For the text-containing cell, return its midpoint in [x, y] coordinate format. 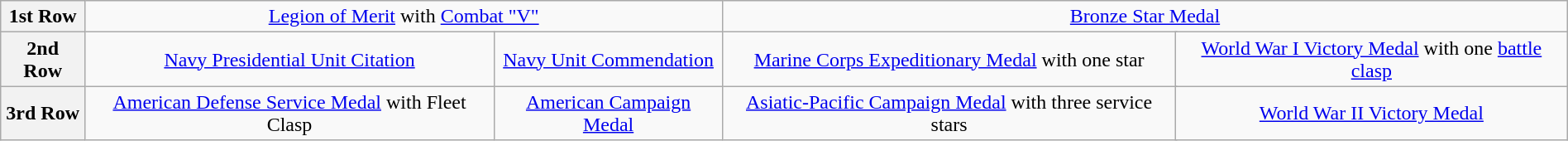
Asiatic-Pacific Campaign Medal with three service stars [949, 113]
World War II Victory Medal [1371, 113]
American Defense Service Medal with Fleet Clasp [289, 113]
Bronze Star Medal [1145, 17]
3rd Row [43, 113]
2nd Row [43, 60]
1st Row [43, 17]
World War I Victory Medal with one battle clasp [1371, 60]
American Campaign Medal [608, 113]
Navy Unit Commendation [608, 60]
Legion of Merit with Combat "V" [404, 17]
Marine Corps Expeditionary Medal with one star [949, 60]
Navy Presidential Unit Citation [289, 60]
